Capture the cell that displays the provided text and extract its (x, y) central coordinate. 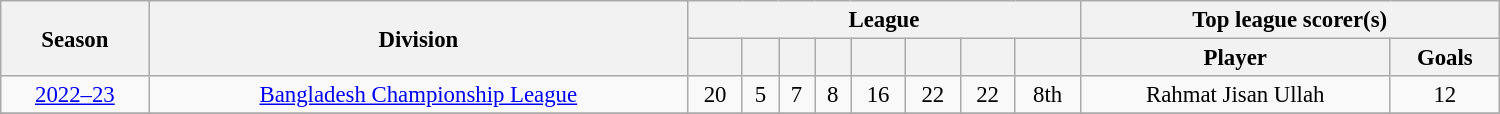
7 (796, 95)
2022–23 (75, 95)
Division (418, 38)
Season (75, 38)
20 (716, 95)
16 (878, 95)
League (884, 20)
Bangladesh Championship League (418, 95)
Top league scorer(s) (1290, 20)
Goals (1444, 58)
12 (1444, 95)
Rahmat Jisan Ullah (1235, 95)
5 (760, 95)
Player (1235, 58)
8th (1048, 95)
8 (833, 95)
